Detect which cell encompasses the target text, then output its (x, y) center coordinate. 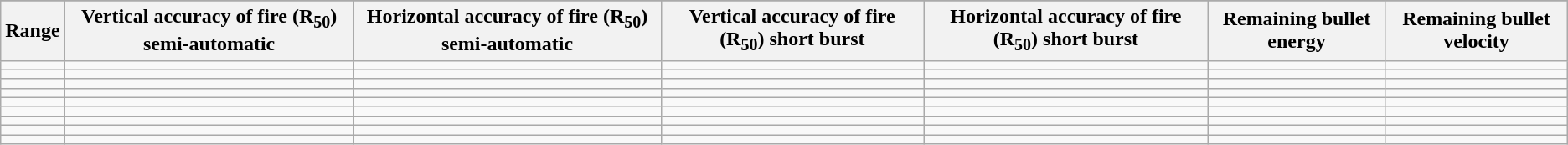
Range (33, 30)
Horizontal accuracy of fire (R50) short burst (1066, 30)
Vertical accuracy of fire (R50) short burst (792, 30)
Remaining bullet velocity (1477, 30)
Remaining bullet energy (1297, 30)
Vertical accuracy of fire (R50) semi-automatic (209, 30)
Horizontal accuracy of fire (R50) semi-automatic (508, 30)
